Return the (X, Y) coordinate for the center point of the cell that contains the specified text.  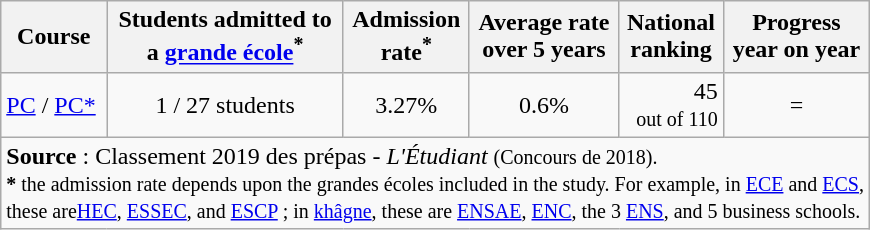
0.6% (544, 104)
1 / 27 students (226, 104)
Nationalranking (672, 37)
Average rateover 5 years (544, 37)
3.27% (406, 104)
45out of 110 (672, 104)
PC / PC* (54, 104)
Progressyear on year (796, 37)
Admissionrate* (406, 37)
= (796, 104)
Course (54, 37)
Students admitted to a grande école* (226, 37)
